From the cell containing the given text, extract its center point as (X, Y) coordinate. 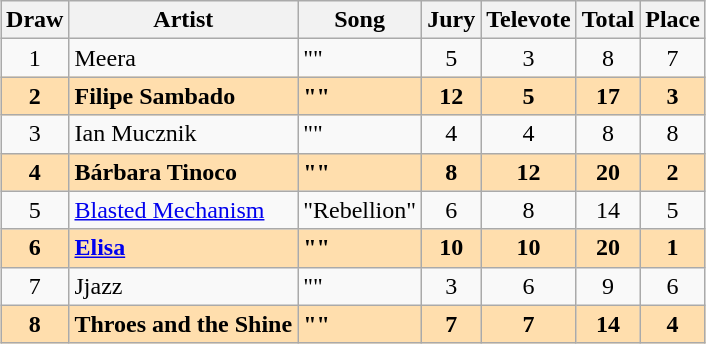
Throes and the Shine (184, 324)
Ian Mucznik (184, 134)
Filipe Sambado (184, 96)
Jury (452, 20)
Elisa (184, 248)
"Rebellion" (360, 210)
Total (608, 20)
Song (360, 20)
Meera (184, 58)
Artist (184, 20)
Draw (35, 20)
Televote (528, 20)
Jjazz (184, 286)
Place (673, 20)
Bárbara Tinoco (184, 172)
Blasted Mechanism (184, 210)
9 (608, 286)
17 (608, 96)
